Return the (X, Y) coordinate for the center point of the cell that contains the specified text.  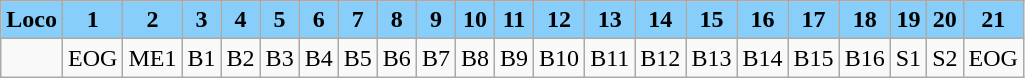
13 (610, 20)
B12 (660, 58)
ME1 (152, 58)
B2 (240, 58)
S1 (908, 58)
B6 (396, 58)
S2 (945, 58)
Loco (32, 20)
2 (152, 20)
B5 (358, 58)
4 (240, 20)
B3 (280, 58)
17 (814, 20)
B16 (864, 58)
B7 (436, 58)
B13 (712, 58)
18 (864, 20)
11 (514, 20)
16 (762, 20)
8 (396, 20)
3 (202, 20)
1 (92, 20)
19 (908, 20)
6 (318, 20)
21 (993, 20)
B14 (762, 58)
12 (560, 20)
B4 (318, 58)
20 (945, 20)
9 (436, 20)
B10 (560, 58)
15 (712, 20)
7 (358, 20)
5 (280, 20)
B8 (474, 58)
14 (660, 20)
B1 (202, 58)
10 (474, 20)
B9 (514, 58)
B11 (610, 58)
B15 (814, 58)
